Provide the [x, y] coordinate of the cell's center where the given text is located.  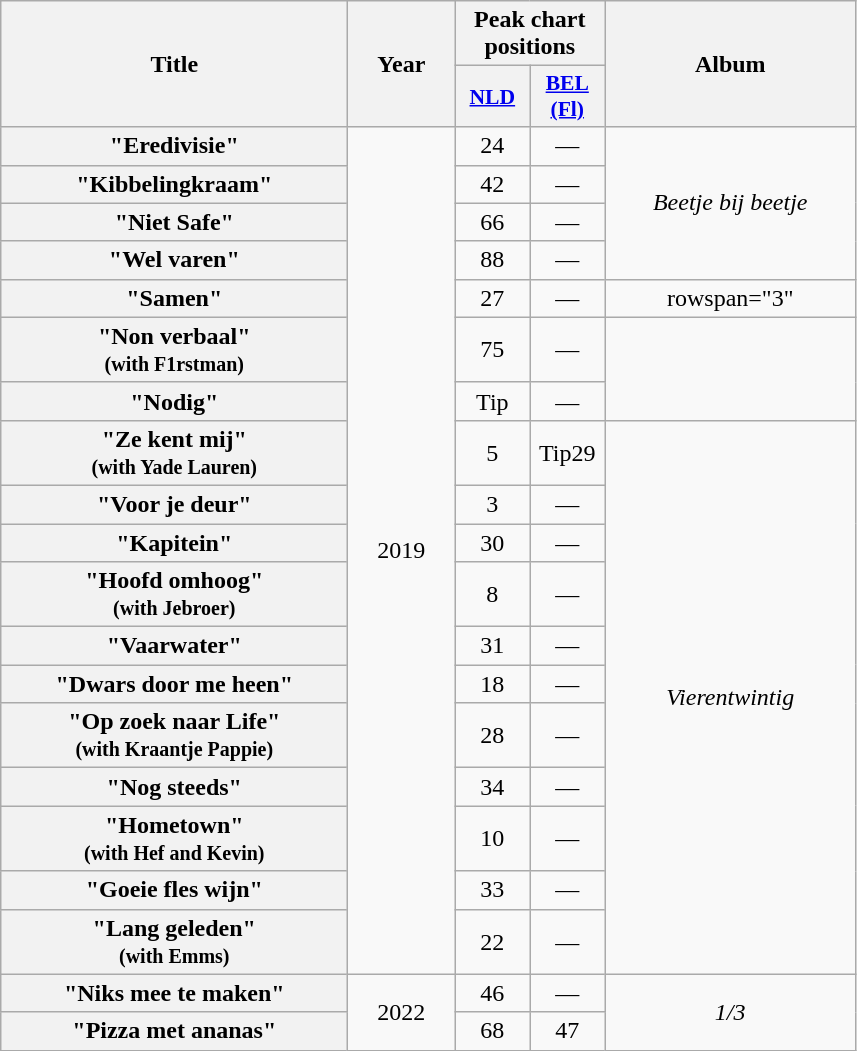
27 [492, 298]
1/3 [730, 1012]
10 [492, 838]
31 [492, 646]
Beetje bij beetje [730, 203]
"Nog steeds" [174, 787]
"Ze kent mij"(with Yade Lauren) [174, 452]
"Samen" [174, 298]
"Kibbelingkraam" [174, 184]
rowspan="3" [730, 298]
8 [492, 594]
Tip [492, 401]
Vierentwintig [730, 697]
Year [402, 64]
2019 [402, 550]
30 [492, 543]
"Op zoek naar Life"(with Kraantje Pappie) [174, 736]
66 [492, 222]
5 [492, 452]
"Pizza met ananas" [174, 1031]
33 [492, 890]
Album [730, 64]
2022 [402, 1012]
42 [492, 184]
Title [174, 64]
"Goeie fles wijn" [174, 890]
"Nodig" [174, 401]
"Voor je deur" [174, 504]
47 [568, 1031]
"Lang geleden"(with Emms) [174, 942]
"Hoofd omhoog"(with Jebroer) [174, 594]
BEL(Fl) [568, 96]
18 [492, 684]
"Dwars door me heen" [174, 684]
22 [492, 942]
75 [492, 350]
34 [492, 787]
Tip29 [568, 452]
"Non verbaal"(with F1rstman) [174, 350]
"Hometown"(with Hef and Kevin) [174, 838]
"Vaarwater" [174, 646]
"Kapitein" [174, 543]
Peak chart positions [530, 34]
"Eredivisie" [174, 146]
68 [492, 1031]
"Wel varen" [174, 260]
NLD [492, 96]
3 [492, 504]
88 [492, 260]
28 [492, 736]
"Niet Safe" [174, 222]
46 [492, 993]
24 [492, 146]
"Niks mee te maken" [174, 993]
